Return the [x, y] coordinate for the center point of the cell that contains the specified text.  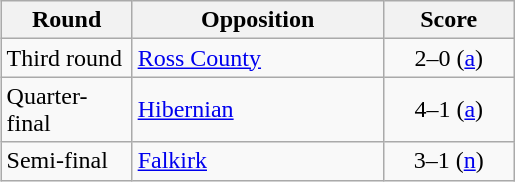
Opposition [258, 20]
2–0 (a) [448, 58]
Quarter-final [66, 110]
Ross County [258, 58]
Hibernian [258, 110]
Third round [66, 58]
3–1 (n) [448, 161]
Semi-final [66, 161]
Falkirk [258, 161]
4–1 (a) [448, 110]
Round [66, 20]
Score [448, 20]
